Pinpoint the cell where the given text exists, returning its (X, Y) midpoint coordinate. 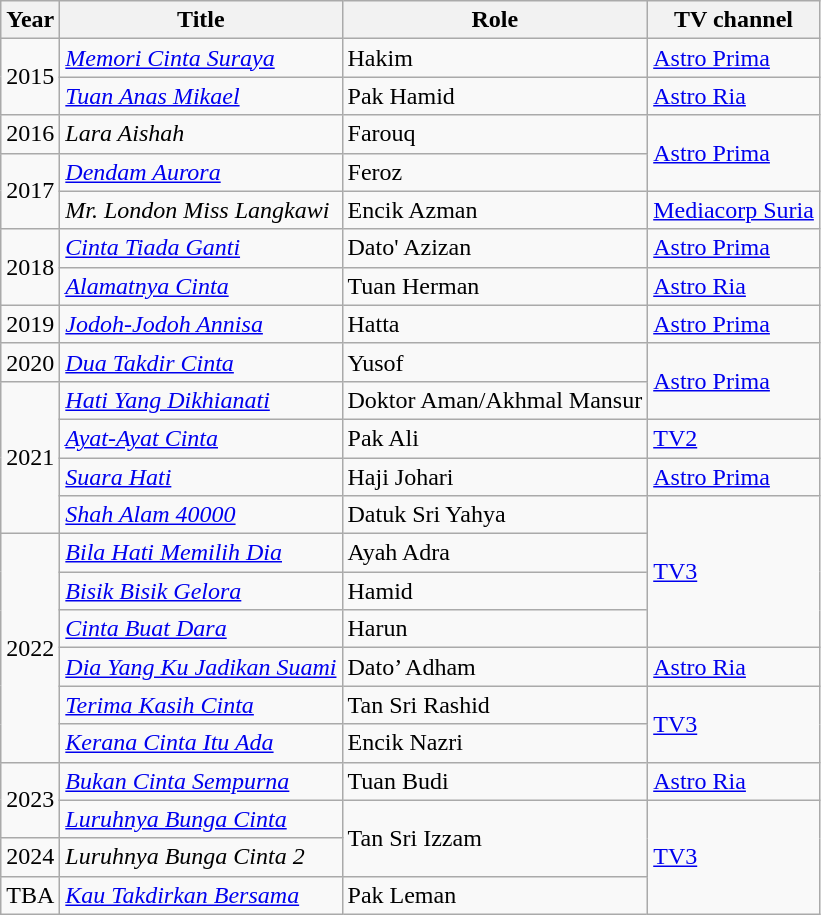
Bila Hati Memilih Dia (201, 553)
Tuan Herman (495, 286)
Shah Alam 40000 (201, 515)
Bukan Cinta Sempurna (201, 781)
Encik Nazri (495, 743)
Luruhnya Bunga Cinta (201, 819)
Role (495, 20)
Doktor Aman/Akhmal Mansur (495, 400)
Kau Takdirkan Bersama (201, 895)
Kerana Cinta Itu Ada (201, 743)
Alamatnya Cinta (201, 286)
Datuk Sri Yahya (495, 515)
Mediacorp Suria (734, 210)
Hakim (495, 58)
2019 (30, 324)
Ayat-Ayat Cinta (201, 438)
Farouq (495, 134)
2016 (30, 134)
2020 (30, 362)
Dato' Azizan (495, 248)
Harun (495, 629)
2018 (30, 267)
Year (30, 20)
Hamid (495, 591)
TBA (30, 895)
Luruhnya Bunga Cinta 2 (201, 857)
TV channel (734, 20)
2022 (30, 648)
Dua Takdir Cinta (201, 362)
Title (201, 20)
Tan Sri Rashid (495, 705)
Dendam Aurora (201, 172)
2023 (30, 800)
Terima Kasih Cinta (201, 705)
2021 (30, 457)
Mr. London Miss Langkawi (201, 210)
Cinta Buat Dara (201, 629)
Pak Leman (495, 895)
2024 (30, 857)
Cinta Tiada Ganti (201, 248)
Feroz (495, 172)
Pak Ali (495, 438)
TV2 (734, 438)
Memori Cinta Suraya (201, 58)
Dato’ Adham (495, 667)
Suara Hati (201, 477)
Tuan Anas Mikael (201, 96)
2017 (30, 191)
Hati Yang Dikhianati (201, 400)
2015 (30, 77)
Yusof (495, 362)
Hatta (495, 324)
Tan Sri Izzam (495, 838)
Tuan Budi (495, 781)
Jodoh-Jodoh Annisa (201, 324)
Lara Aishah (201, 134)
Encik Azman (495, 210)
Bisik Bisik Gelora (201, 591)
Dia Yang Ku Jadikan Suami (201, 667)
Pak Hamid (495, 96)
Ayah Adra (495, 553)
Haji Johari (495, 477)
